Extract the (x, y) coordinate from the center of the cell holding the provided text.  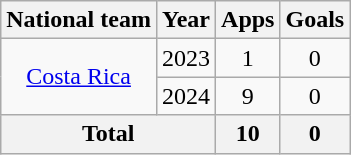
2023 (186, 58)
10 (248, 134)
Costa Rica (79, 77)
1 (248, 58)
2024 (186, 96)
9 (248, 96)
Apps (248, 20)
Year (186, 20)
Total (108, 134)
Goals (315, 20)
National team (79, 20)
